Locate the cell with the specified text and output its [x, y] center coordinate. 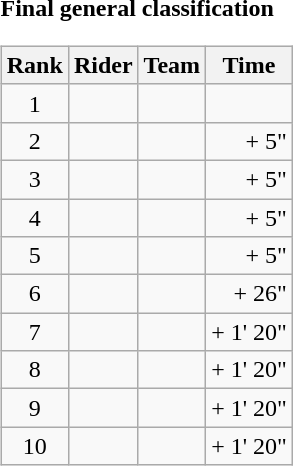
8 [34, 370]
Rank [34, 65]
Team [172, 65]
7 [34, 332]
5 [34, 256]
10 [34, 446]
6 [34, 294]
1 [34, 103]
4 [34, 217]
2 [34, 141]
Time [250, 65]
3 [34, 179]
9 [34, 408]
Rider [103, 65]
+ 26" [250, 294]
